For the text-containing cell, return its midpoint in [x, y] coordinate format. 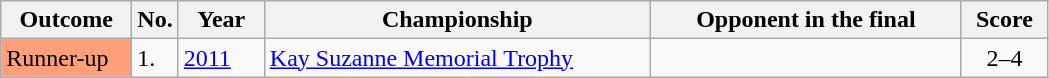
Opponent in the final [806, 20]
Runner-up [66, 58]
Championship [457, 20]
Score [1004, 20]
1. [155, 58]
Outcome [66, 20]
2011 [221, 58]
2–4 [1004, 58]
No. [155, 20]
Kay Suzanne Memorial Trophy [457, 58]
Year [221, 20]
